For the text-containing cell, return its midpoint in (X, Y) coordinate format. 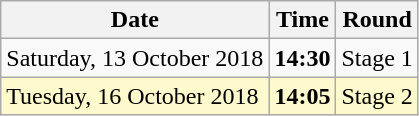
Time (302, 20)
14:05 (302, 96)
Stage 1 (377, 58)
Stage 2 (377, 96)
Round (377, 20)
Saturday, 13 October 2018 (135, 58)
14:30 (302, 58)
Date (135, 20)
Tuesday, 16 October 2018 (135, 96)
